Return (x, y) of the center of cell containing provided text 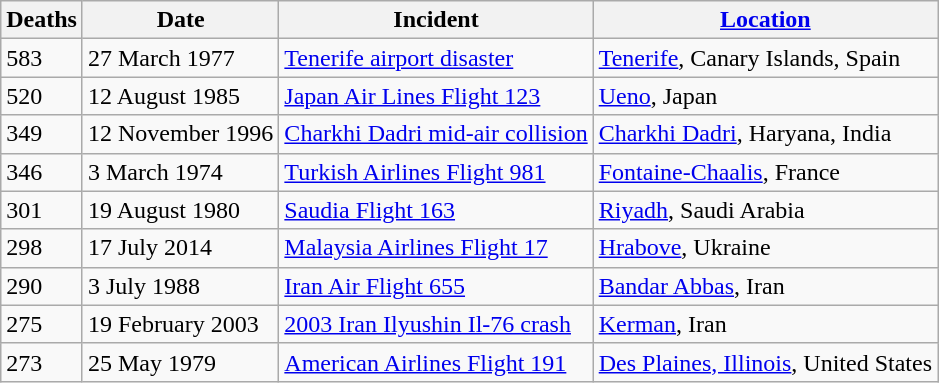
27 March 1977 (180, 58)
19 February 2003 (180, 324)
520 (42, 96)
Japan Air Lines Flight 123 (436, 96)
Charkhi Dadri mid-air collision (436, 134)
273 (42, 362)
3 March 1974 (180, 172)
Hrabove, Ukraine (765, 248)
Tenerife, Canary Islands, Spain (765, 58)
Ueno, Japan (765, 96)
349 (42, 134)
Bandar Abbas, Iran (765, 286)
American Airlines Flight 191 (436, 362)
Location (765, 20)
301 (42, 210)
Saudia Flight 163 (436, 210)
3 July 1988 (180, 286)
17 July 2014 (180, 248)
12 August 1985 (180, 96)
2003 Iran Ilyushin Il-76 crash (436, 324)
Fontaine-Chaalis, France (765, 172)
298 (42, 248)
25 May 1979 (180, 362)
19 August 1980 (180, 210)
Tenerife airport disaster (436, 58)
Incident (436, 20)
Malaysia Airlines Flight 17 (436, 248)
Charkhi Dadri, Haryana, India (765, 134)
583 (42, 58)
Des Plaines, Illinois, United States (765, 362)
Riyadh, Saudi Arabia (765, 210)
12 November 1996 (180, 134)
Deaths (42, 20)
346 (42, 172)
Kerman, Iran (765, 324)
Date (180, 20)
Iran Air Flight 655 (436, 286)
Turkish Airlines Flight 981 (436, 172)
275 (42, 324)
290 (42, 286)
